Pinpoint the cell where the given text exists, returning its [x, y] midpoint coordinate. 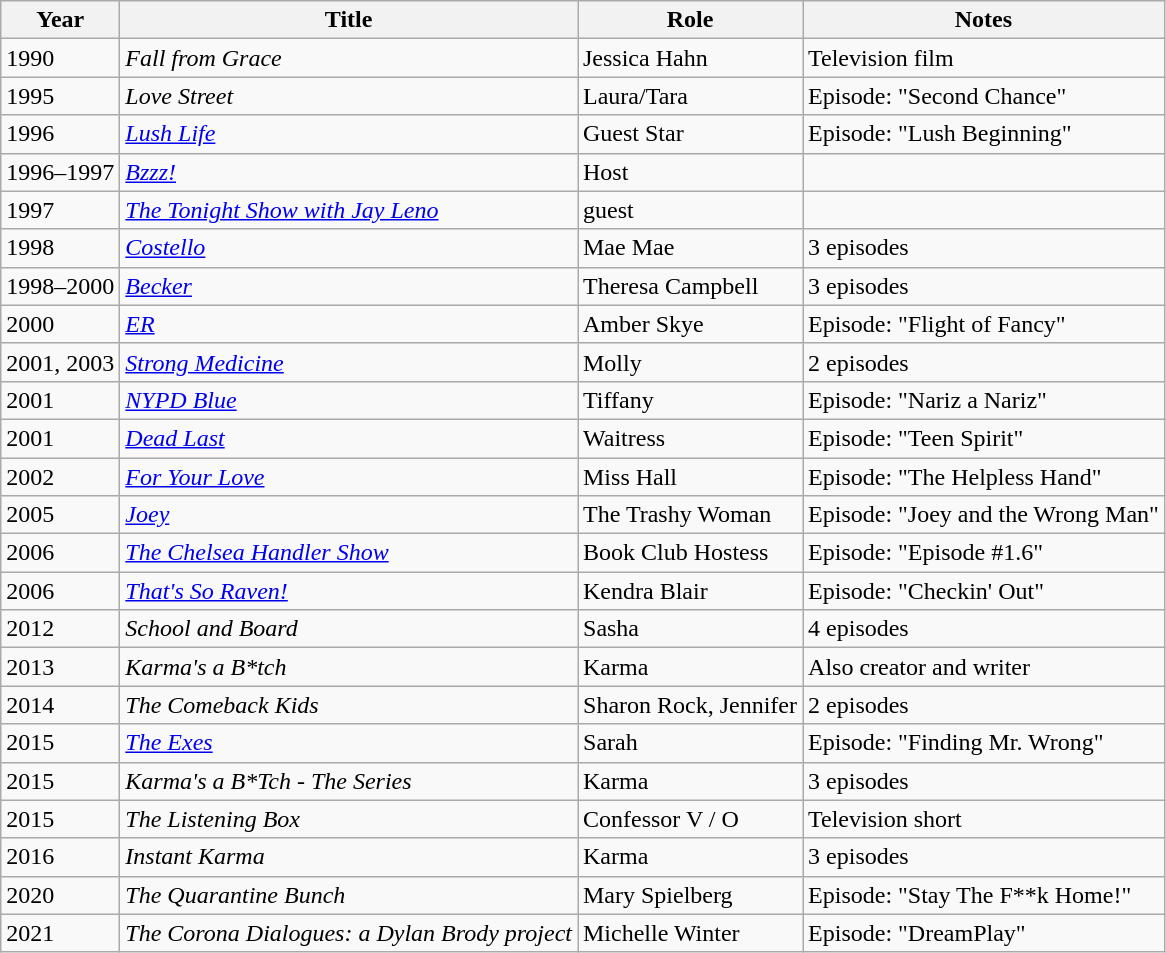
Mae Mae [690, 248]
4 episodes [984, 629]
Title [349, 20]
Fall from Grace [349, 58]
Episode: "Second Chance" [984, 96]
2014 [60, 705]
Waitress [690, 438]
Episode: "Checkin' Out" [984, 591]
1996–1997 [60, 172]
Episode: "Flight of Fancy" [984, 324]
1998 [60, 248]
Episode: "Finding Mr. Wrong" [984, 743]
2000 [60, 324]
Joey [349, 515]
Episode: "Episode #1.6" [984, 553]
1998–2000 [60, 286]
Karma's a B*Tch - The Series [349, 781]
That's So Raven! [349, 591]
Notes [984, 20]
Jessica Hahn [690, 58]
The Tonight Show with Jay Leno [349, 210]
2013 [60, 667]
School and Board [349, 629]
1997 [60, 210]
Miss Hall [690, 477]
2016 [60, 857]
1990 [60, 58]
Sasha [690, 629]
Confessor V / O [690, 819]
Episode: "Teen Spirit" [984, 438]
The Quarantine Bunch [349, 895]
Instant Karma [349, 857]
Michelle Winter [690, 933]
2020 [60, 895]
Television film [984, 58]
Mary Spielberg [690, 895]
Amber Skye [690, 324]
Costello [349, 248]
1996 [60, 134]
guest [690, 210]
The Comeback Kids [349, 705]
2012 [60, 629]
Tiffany [690, 400]
Also creator and writer [984, 667]
Love Street [349, 96]
The Corona Dialogues: a Dylan Brody project [349, 933]
Episode: "Lush Beginning" [984, 134]
Sarah [690, 743]
NYPD Blue [349, 400]
Bzzz! [349, 172]
Book Club Hostess [690, 553]
2005 [60, 515]
Role [690, 20]
The Listening Box [349, 819]
Episode: "The Helpless Hand" [984, 477]
2001, 2003 [60, 362]
2002 [60, 477]
The Trashy Woman [690, 515]
Year [60, 20]
Molly [690, 362]
Laura/Tara [690, 96]
Episode: "Stay The F**k Home!" [984, 895]
Theresa Campbell [690, 286]
Sharon Rock, Jennifer [690, 705]
Episode: "Nariz a Nariz" [984, 400]
Episode: "Joey and the Wrong Man" [984, 515]
Dead Last [349, 438]
Kendra Blair [690, 591]
Becker [349, 286]
The Exes [349, 743]
Lush Life [349, 134]
2021 [60, 933]
Karma's a B*tch [349, 667]
For Your Love [349, 477]
The Chelsea Handler Show [349, 553]
Guest Star [690, 134]
Episode: "DreamPlay" [984, 933]
ER [349, 324]
Host [690, 172]
Strong Medicine [349, 362]
Television short [984, 819]
1995 [60, 96]
